Locate the cell with the specified text and output its (X, Y) center coordinate. 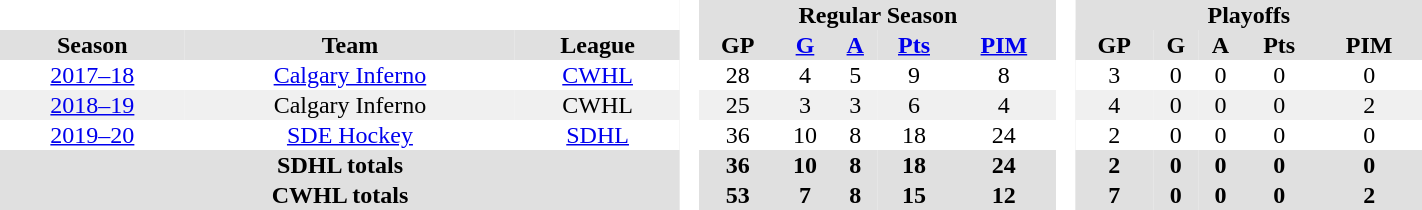
2018–19 (92, 105)
Season (92, 45)
SDE Hockey (350, 135)
15 (914, 195)
CWHL totals (340, 195)
Playoffs (1249, 15)
2017–18 (92, 75)
53 (738, 195)
6 (914, 105)
5 (856, 75)
25 (738, 105)
SDHL (598, 135)
2019–20 (92, 135)
League (598, 45)
Team (350, 45)
28 (738, 75)
Regular Season (878, 15)
12 (1004, 195)
9 (914, 75)
SDHL totals (340, 165)
